Return the [x, y] coordinate for the center point of the cell that contains the specified text.  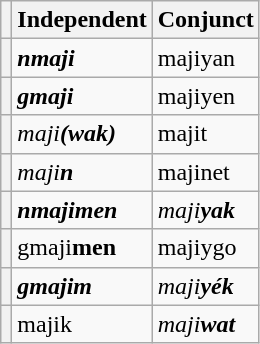
majiyen [206, 96]
Conjunct [206, 20]
nmajimen [82, 210]
majiyék [206, 286]
gmajimen [82, 248]
gmajim [82, 286]
majin [82, 172]
majik [82, 324]
Independent [82, 20]
majiwat [206, 324]
majiyak [206, 210]
maji(wak) [82, 134]
gmaji [82, 96]
nmaji [82, 58]
majiyan [206, 58]
majiygo [206, 248]
majinet [206, 172]
majit [206, 134]
